Locate the cell with the specified text and output its (x, y) center coordinate. 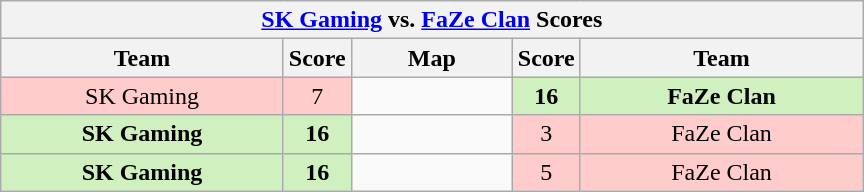
SK Gaming vs. FaZe Clan Scores (432, 20)
7 (317, 96)
Map (432, 58)
5 (546, 172)
3 (546, 134)
